Identify which cell holds the provided text, then report its [X, Y] central coordinate. 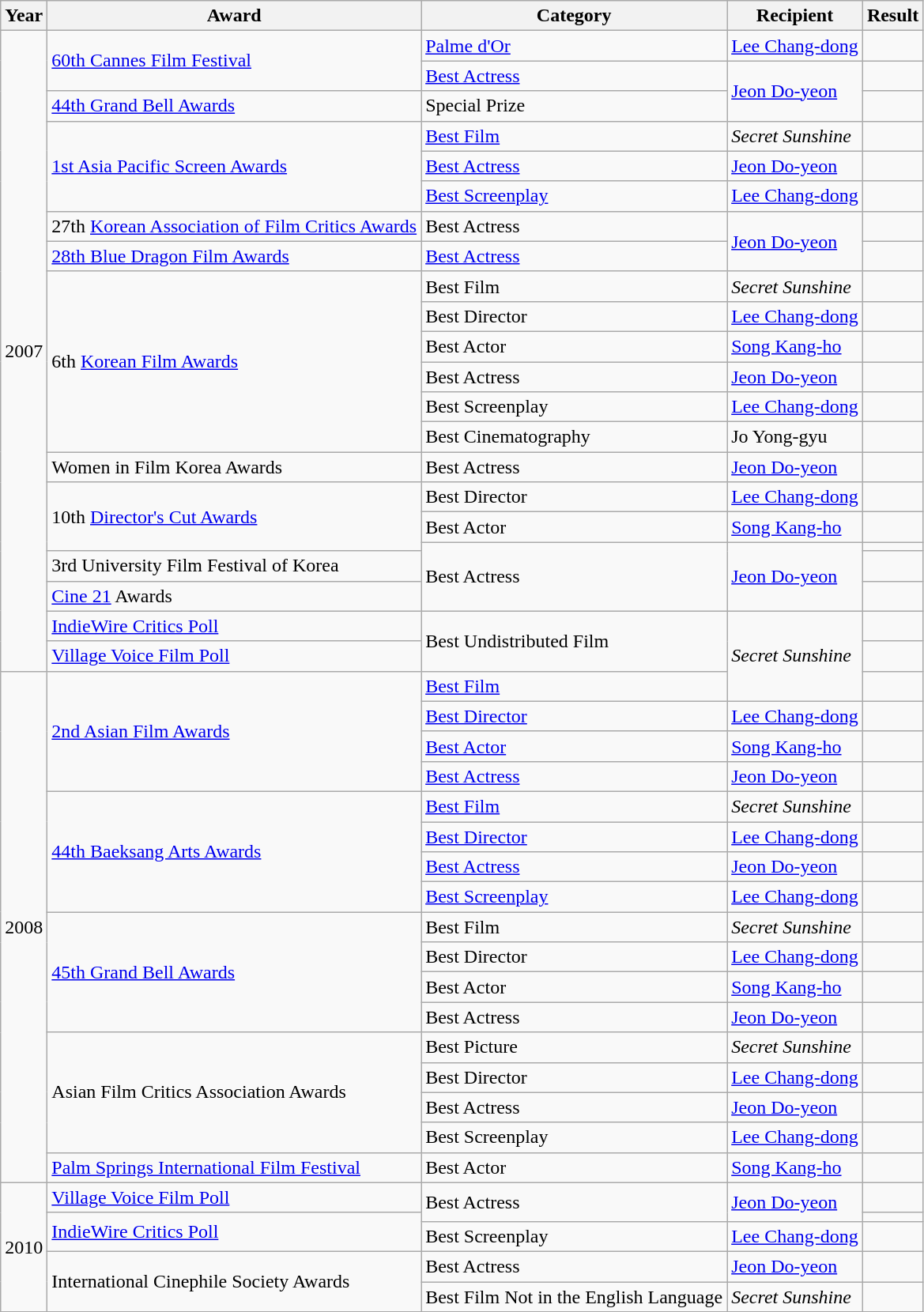
Best Film Not in the English Language [574, 1297]
Women in Film Korea Awards [234, 467]
Asian Film Critics Association Awards [234, 1092]
Year [24, 16]
27th Korean Association of Film Critics Awards [234, 226]
10th Director's Cut Awards [234, 517]
2007 [24, 351]
Category [574, 16]
Best Undistributed Film [574, 641]
28th Blue Dragon Film Awards [234, 256]
Best Picture [574, 1047]
Jo Yong-gyu [795, 437]
Palme d'Or [574, 46]
Cine 21 Awards [234, 596]
45th Grand Bell Awards [234, 972]
3rd University Film Festival of Korea [234, 566]
Palm Springs International Film Festival [234, 1167]
2nd Asian Film Awards [234, 731]
Award [234, 16]
Special Prize [574, 106]
60th Cannes Film Festival [234, 61]
1st Asia Pacific Screen Awards [234, 166]
2008 [24, 926]
Recipient [795, 16]
6th Korean Film Awards [234, 361]
2010 [24, 1247]
International Cinephile Society Awards [234, 1281]
44th Baeksang Arts Awards [234, 851]
Best Cinematography [574, 437]
Result [892, 16]
44th Grand Bell Awards [234, 106]
